Find where the given text appears and provide that cell's center as [X, Y] coordinate. 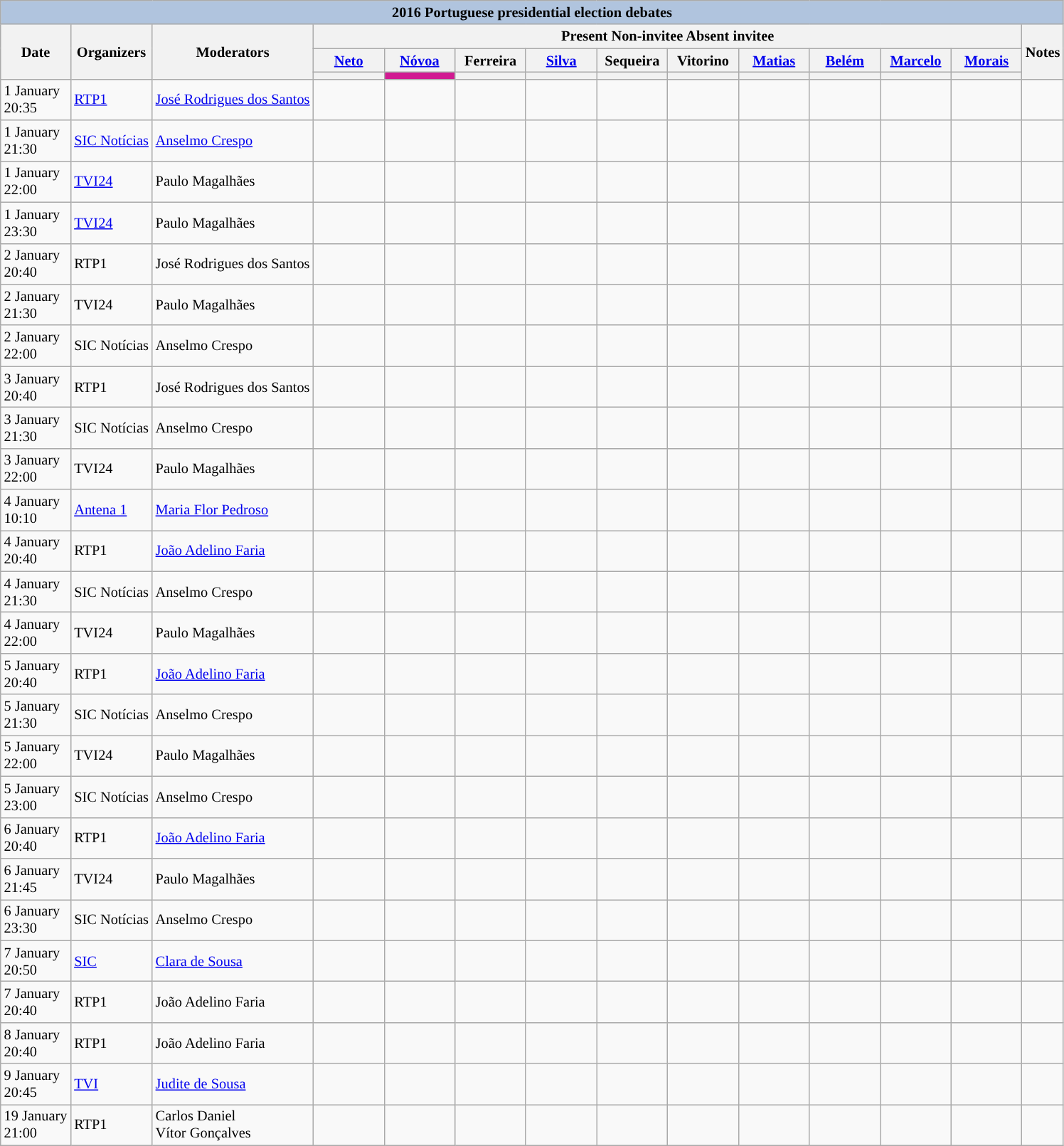
Nóvoa [420, 60]
9 January20:45 [36, 1084]
5 January22:00 [36, 755]
6 January21:45 [36, 879]
6 January23:30 [36, 920]
Present Non-invitee Absent invitee [667, 36]
5 January23:00 [36, 797]
Moderators [233, 51]
1 January23:30 [36, 223]
8 January20:40 [36, 1043]
3 January21:30 [36, 428]
Vitorino [703, 60]
Morais [986, 60]
2 January21:30 [36, 304]
5 January20:40 [36, 674]
4 January20:40 [36, 551]
7 January20:40 [36, 1002]
Maria Flor Pedroso [233, 510]
Matias [774, 60]
2 January22:00 [36, 346]
Antena 1 [111, 510]
3 January22:00 [36, 469]
Sequeira [632, 60]
5 January21:30 [36, 715]
Ferreira [491, 60]
3 January20:40 [36, 387]
2016 Portuguese presidential election debates [532, 12]
Belém [845, 60]
1 January21:30 [36, 141]
6 January20:40 [36, 838]
Neto [349, 60]
4 January21:30 [36, 592]
Date [36, 51]
Notes [1043, 51]
19 January21:00 [36, 1125]
Carlos Daniel Vítor Gonçalves [233, 1125]
Clara de Sousa [233, 961]
TVI [111, 1084]
4 January10:10 [36, 510]
1 January22:00 [36, 181]
Silva [561, 60]
4 January22:00 [36, 632]
1 January20:35 [36, 100]
Marcelo [916, 60]
Judite de Sousa [233, 1084]
7 January20:50 [36, 961]
SIC [111, 961]
2 January20:40 [36, 264]
Organizers [111, 51]
